Detect which cell encompasses the target text, then output its [X, Y] center coordinate. 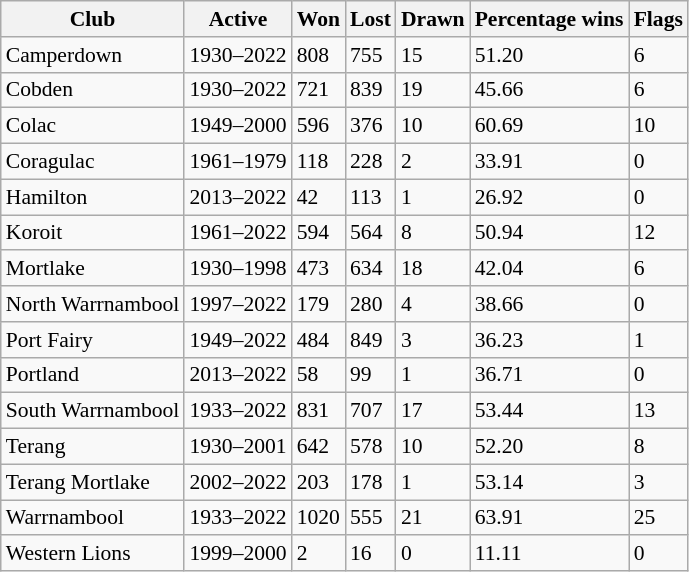
51.20 [550, 55]
26.92 [550, 197]
25 [658, 518]
53.14 [550, 482]
118 [318, 162]
1999–2000 [238, 554]
53.44 [550, 411]
1997–2022 [238, 304]
Port Fairy [93, 340]
473 [318, 269]
Active [238, 19]
1961–2022 [238, 233]
Drawn [433, 19]
33.91 [550, 162]
63.91 [550, 518]
16 [370, 554]
578 [370, 447]
Camperdown [93, 55]
1949–2000 [238, 126]
849 [370, 340]
Coragulac [93, 162]
1949–2022 [238, 340]
755 [370, 55]
376 [370, 126]
642 [318, 447]
203 [318, 482]
555 [370, 518]
4 [433, 304]
11.11 [550, 554]
Portland [93, 375]
Koroit [93, 233]
228 [370, 162]
808 [318, 55]
839 [370, 90]
2002–2022 [238, 482]
38.66 [550, 304]
19 [433, 90]
Terang Mortlake [93, 482]
280 [370, 304]
Lost [370, 19]
1020 [318, 518]
596 [318, 126]
Warrnambool [93, 518]
564 [370, 233]
484 [318, 340]
179 [318, 304]
12 [658, 233]
50.94 [550, 233]
North Warrnambool [93, 304]
1930–1998 [238, 269]
42.04 [550, 269]
South Warrnambool [93, 411]
1930–2001 [238, 447]
831 [318, 411]
Hamilton [93, 197]
Flags [658, 19]
721 [318, 90]
15 [433, 55]
Western Lions [93, 554]
Percentage wins [550, 19]
58 [318, 375]
Club [93, 19]
17 [433, 411]
707 [370, 411]
178 [370, 482]
13 [658, 411]
60.69 [550, 126]
Won [318, 19]
42 [318, 197]
Cobden [93, 90]
634 [370, 269]
99 [370, 375]
52.20 [550, 447]
36.23 [550, 340]
113 [370, 197]
Mortlake [93, 269]
594 [318, 233]
Terang [93, 447]
45.66 [550, 90]
18 [433, 269]
Colac [93, 126]
36.71 [550, 375]
21 [433, 518]
1961–1979 [238, 162]
